Detect which cell encompasses the target text, then output its [X, Y] center coordinate. 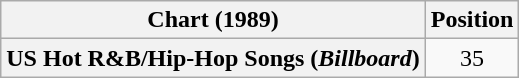
US Hot R&B/Hip-Hop Songs (Billboard) [213, 58]
Position [472, 20]
Chart (1989) [213, 20]
35 [472, 58]
